Find where the given text appears and provide that cell's center as [X, Y] coordinate. 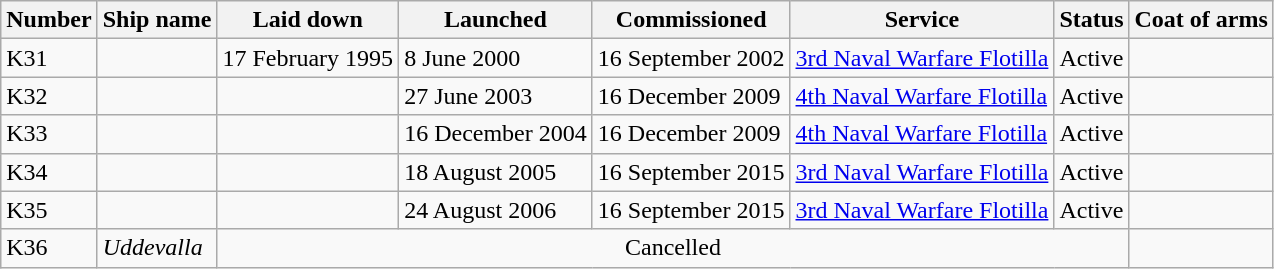
Uddevalla [157, 248]
17 February 1995 [308, 58]
Laid down [308, 20]
K36 [49, 248]
Launched [496, 20]
8 June 2000 [496, 58]
18 August 2005 [496, 172]
K35 [49, 210]
Service [922, 20]
Coat of arms [1201, 20]
27 June 2003 [496, 96]
K34 [49, 172]
Commissioned [691, 20]
16 December 2004 [496, 134]
K33 [49, 134]
Cancelled [673, 248]
Number [49, 20]
K31 [49, 58]
24 August 2006 [496, 210]
Status [1092, 20]
Ship name [157, 20]
K32 [49, 96]
16 September 2002 [691, 58]
